Output the (X, Y) coordinate of the center of the cell containing the given text.  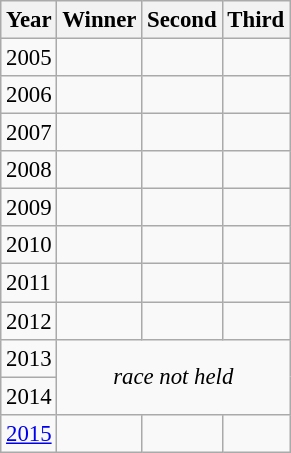
2012 (29, 321)
2007 (29, 133)
2006 (29, 95)
2015 (29, 433)
2009 (29, 208)
Third (256, 20)
Winner (100, 20)
2010 (29, 245)
2014 (29, 396)
Second (182, 20)
2013 (29, 358)
Year (29, 20)
2005 (29, 58)
race not held (174, 376)
2011 (29, 283)
2008 (29, 170)
